Extract the [X, Y] coordinate from the center of the cell holding the provided text.  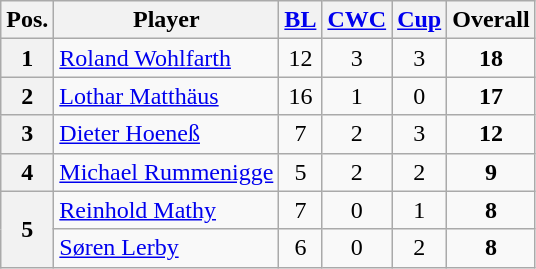
Søren Lerby [166, 248]
Pos. [28, 20]
Roland Wohlfarth [166, 58]
Lothar Matthäus [166, 96]
CWC [357, 20]
BL [300, 20]
18 [491, 58]
Overall [491, 20]
9 [491, 172]
4 [28, 172]
Player [166, 20]
17 [491, 96]
Dieter Hoeneß [166, 134]
Reinhold Mathy [166, 210]
6 [300, 248]
Cup [420, 20]
16 [300, 96]
Michael Rummenigge [166, 172]
